Output the [X, Y] coordinate of the center of the cell containing the given text.  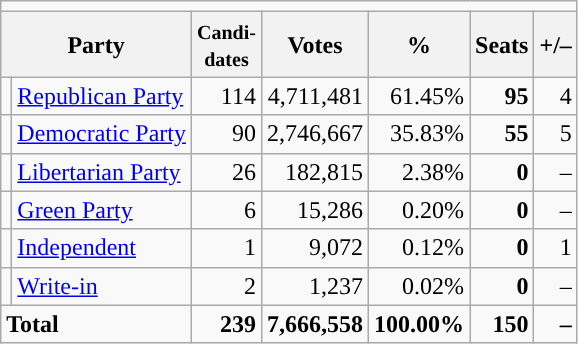
1,237 [314, 286]
0.20% [420, 210]
Democratic Party [102, 134]
35.83% [420, 134]
0.12% [420, 248]
95 [502, 96]
% [420, 44]
7,666,558 [314, 324]
Write-in [102, 286]
2,746,667 [314, 134]
4 [556, 96]
26 [226, 172]
114 [226, 96]
182,815 [314, 172]
Libertarian Party [102, 172]
Seats [502, 44]
5 [556, 134]
61.45% [420, 96]
Votes [314, 44]
55 [502, 134]
100.00% [420, 324]
2.38% [420, 172]
Party [96, 44]
15,286 [314, 210]
Total [96, 324]
9,072 [314, 248]
Republican Party [102, 96]
Candi-dates [226, 44]
6 [226, 210]
Independent [102, 248]
0.02% [420, 286]
Green Party [102, 210]
239 [226, 324]
2 [226, 286]
+/– [556, 44]
90 [226, 134]
4,711,481 [314, 96]
150 [502, 324]
